Detect which cell encompasses the target text, then output its (X, Y) center coordinate. 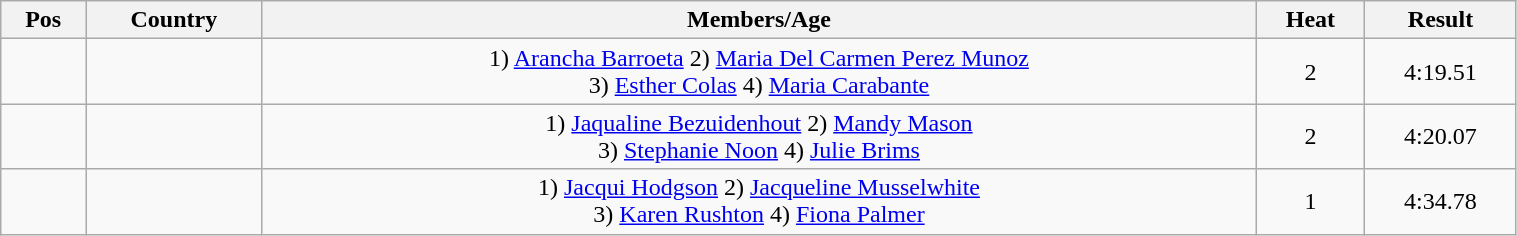
1) Arancha Barroeta 2) Maria Del Carmen Perez Munoz3) Esther Colas 4) Maria Carabante (759, 72)
Pos (44, 20)
Heat (1310, 20)
4:19.51 (1440, 72)
4:20.07 (1440, 136)
1) Jaqualine Bezuidenhout 2) Mandy Mason3) Stephanie Noon 4) Julie Brims (759, 136)
Result (1440, 20)
1 (1310, 202)
1) Jacqui Hodgson 2) Jacqueline Musselwhite3) Karen Rushton 4) Fiona Palmer (759, 202)
4:34.78 (1440, 202)
Members/Age (759, 20)
Country (174, 20)
